Find where the given text appears and provide that cell's center as [X, Y] coordinate. 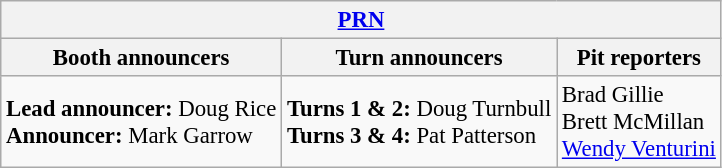
Turn announcers [420, 58]
Pit reporters [640, 58]
Lead announcer: Doug RiceAnnouncer: Mark Garrow [142, 122]
Turns 1 & 2: Doug TurnbullTurns 3 & 4: Pat Patterson [420, 122]
Brad GillieBrett McMillanWendy Venturini [640, 122]
PRN [361, 20]
Booth announcers [142, 58]
